Locate the cell with the specified text and output its (X, Y) center coordinate. 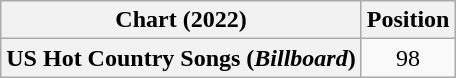
US Hot Country Songs (Billboard) (181, 58)
98 (408, 58)
Position (408, 20)
Chart (2022) (181, 20)
